Find where the given text appears and provide that cell's center as [X, Y] coordinate. 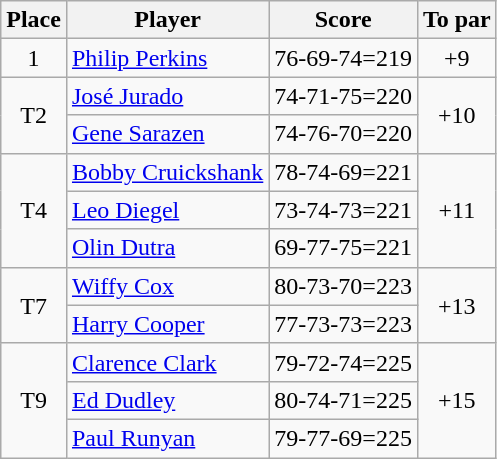
Paul Runyan [167, 438]
Score [344, 20]
T7 [34, 305]
79-72-74=225 [344, 362]
+15 [456, 400]
79-77-69=225 [344, 438]
Harry Cooper [167, 324]
Wiffy Cox [167, 286]
80-74-71=225 [344, 400]
Philip Perkins [167, 58]
Clarence Clark [167, 362]
73-74-73=221 [344, 210]
Leo Diegel [167, 210]
Ed Dudley [167, 400]
76-69-74=219 [344, 58]
+9 [456, 58]
+10 [456, 115]
Player [167, 20]
69-77-75=221 [344, 248]
T9 [34, 400]
77-73-73=223 [344, 324]
Place [34, 20]
80-73-70=223 [344, 286]
1 [34, 58]
Bobby Cruickshank [167, 172]
Gene Sarazen [167, 134]
+13 [456, 305]
T4 [34, 210]
74-76-70=220 [344, 134]
T2 [34, 115]
+11 [456, 210]
78-74-69=221 [344, 172]
74-71-75=220 [344, 96]
Olin Dutra [167, 248]
José Jurado [167, 96]
To par [456, 20]
